Output the (x, y) coordinate of the center of the cell containing the given text.  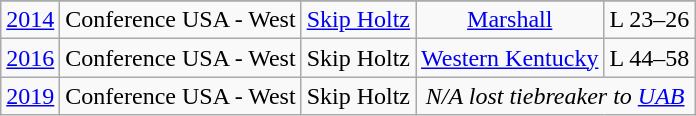
N/A lost tiebreaker to UAB (556, 96)
2016 (30, 58)
Marshall (510, 20)
Western Kentucky (510, 58)
L 23–26 (650, 20)
2019 (30, 96)
L 44–58 (650, 58)
2014 (30, 20)
